Find where the given text appears and provide that cell's center as (X, Y) coordinate. 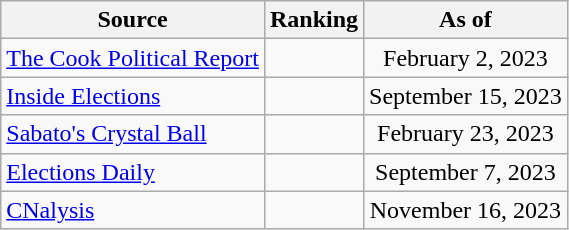
September 7, 2023 (466, 172)
Ranking (314, 20)
February 2, 2023 (466, 58)
Sabato's Crystal Ball (133, 134)
February 23, 2023 (466, 134)
The Cook Political Report (133, 58)
Elections Daily (133, 172)
Inside Elections (133, 96)
September 15, 2023 (466, 96)
November 16, 2023 (466, 210)
CNalysis (133, 210)
Source (133, 20)
As of (466, 20)
